Search for the cell housing the specified text and yield its [X, Y] center coordinate. 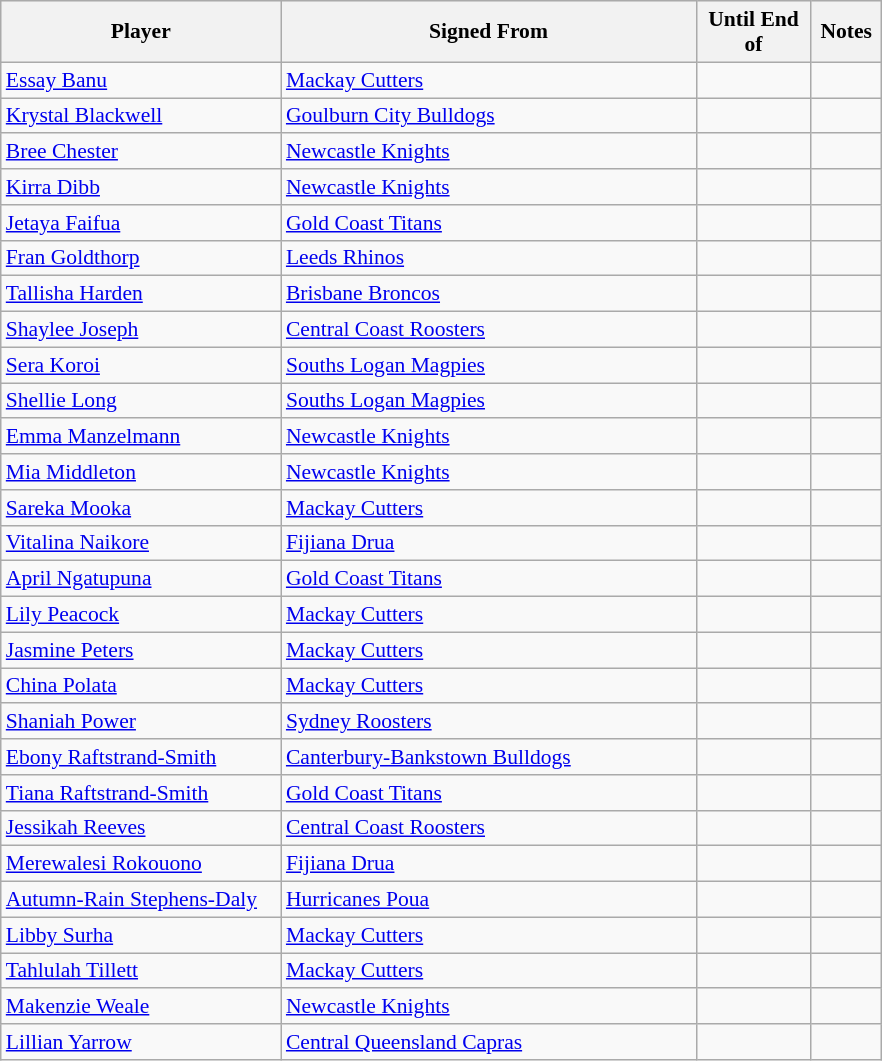
Lily Peacock [141, 615]
Goulburn City Bulldogs [488, 116]
Central Queensland Capras [488, 1042]
Kirra Dibb [141, 187]
Merewalesi Rokouono [141, 864]
China Polata [141, 686]
Tahlulah Tillett [141, 971]
Shaylee Joseph [141, 330]
Notes [846, 32]
Jessikah Reeves [141, 828]
Autumn-Rain Stephens-Daly [141, 900]
Krystal Blackwell [141, 116]
Signed From [488, 32]
April Ngatupuna [141, 579]
Vitalina Naikore [141, 543]
Libby Surha [141, 935]
Shaniah Power [141, 722]
Bree Chester [141, 152]
Lillian Yarrow [141, 1042]
Hurricanes Poua [488, 900]
Until End of [754, 32]
Tiana Raftstrand-Smith [141, 793]
Sareka Mooka [141, 508]
Shellie Long [141, 401]
Sera Koroi [141, 365]
Fran Goldthorp [141, 258]
Makenzie Weale [141, 1007]
Leeds Rhinos [488, 258]
Canterbury-Bankstown Bulldogs [488, 757]
Brisbane Broncos [488, 294]
Player [141, 32]
Jasmine Peters [141, 650]
Sydney Roosters [488, 722]
Essay Banu [141, 80]
Jetaya Faifua [141, 223]
Tallisha Harden [141, 294]
Mia Middleton [141, 472]
Ebony Raftstrand-Smith [141, 757]
Emma Manzelmann [141, 437]
